Locate the cell with the specified text and output its [x, y] center coordinate. 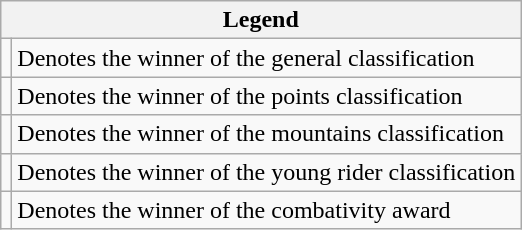
Denotes the winner of the combativity award [266, 210]
Denotes the winner of the young rider classification [266, 172]
Denotes the winner of the points classification [266, 96]
Denotes the winner of the general classification [266, 58]
Denotes the winner of the mountains classification [266, 134]
Legend [261, 20]
